Return the [x, y] coordinate for the center point of the cell that contains the specified text.  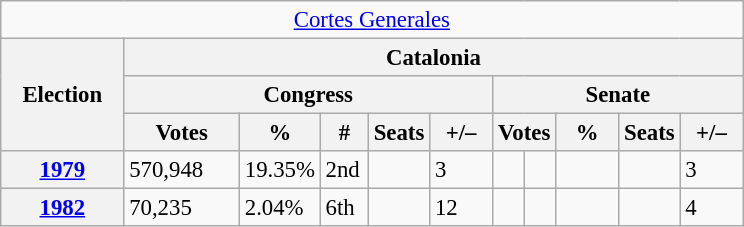
# [344, 133]
4 [712, 208]
570,948 [182, 170]
Congress [308, 95]
Senate [618, 95]
1982 [62, 208]
19.35% [280, 170]
Catalonia [434, 58]
6th [344, 208]
2.04% [280, 208]
Election [62, 96]
70,235 [182, 208]
1979 [62, 170]
Cortes Generales [372, 20]
12 [462, 208]
2nd [344, 170]
